Search for the cell housing the specified text and yield its (x, y) center coordinate. 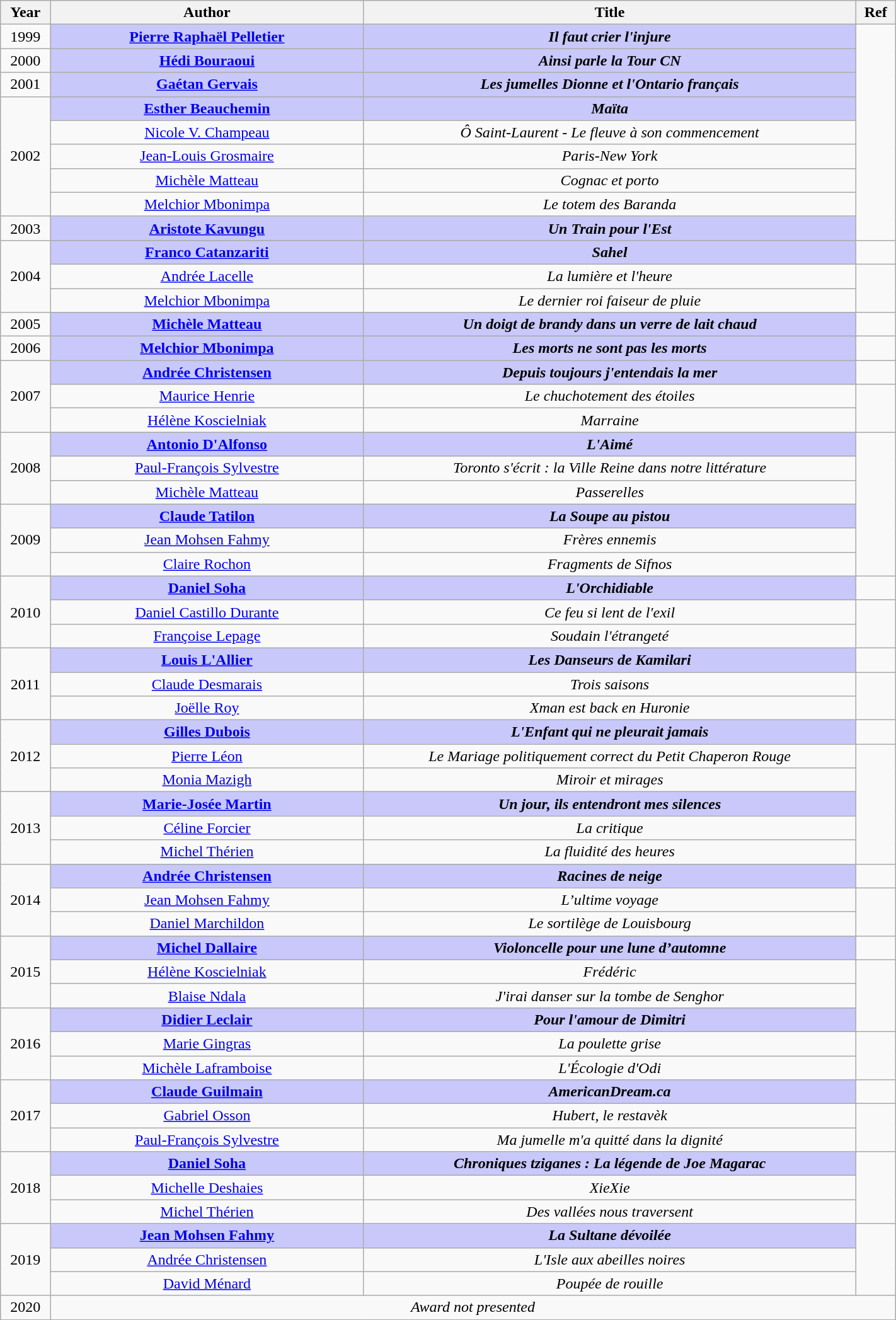
Cognac et porto (610, 180)
Frédéric (610, 972)
Le Mariage politiquement correct du Petit Chaperon Rouge (610, 756)
Aristote Kavungu (207, 228)
2005 (25, 324)
Violoncelle pour une lune d’automne (610, 948)
J'irai danser sur la tombe de Senghor (610, 996)
Didier Leclair (207, 1019)
Passerelles (610, 492)
L’ultime voyage (610, 900)
Françoise Lepage (207, 636)
Award not presented (473, 1307)
Chroniques tziganes : La légende de Joe Magarac (610, 1164)
Depuis toujours j'entendais la mer (610, 372)
Ainsi parle la Tour CN (610, 60)
2008 (25, 468)
Miroir et mirages (610, 780)
Fragments de Sifnos (610, 564)
AmericanDream.ca (610, 1092)
Le dernier roi faiseur de pluie (610, 301)
2016 (25, 1043)
Ce feu si lent de l'exil (610, 612)
Author (207, 13)
2018 (25, 1188)
Marie Gingras (207, 1043)
La poulette grise (610, 1043)
Claude Desmarais (207, 684)
Nicole V. Champeau (207, 132)
L'Enfant qui ne pleurait jamais (610, 732)
Racines de neige (610, 876)
2012 (25, 756)
Xman est back en Huronie (610, 708)
XieXie (610, 1188)
Maïta (610, 108)
Esther Beauchemin (207, 108)
Claude Guilmain (207, 1092)
Michelle Deshaies (207, 1188)
Marie-Josée Martin (207, 804)
Toronto s'écrit : la Ville Reine dans notre littérature (610, 468)
Gaétan Gervais (207, 84)
Hubert, le restavèk (610, 1116)
2017 (25, 1116)
2003 (25, 228)
La lumière et l'heure (610, 276)
Un jour, ils entendront mes silences (610, 804)
2014 (25, 900)
2001 (25, 84)
1999 (25, 37)
Pierre Raphaël Pelletier (207, 37)
Year (25, 13)
Le totem des Baranda (610, 204)
Title (610, 13)
2011 (25, 684)
Blaise Ndala (207, 996)
Maurice Henrie (207, 396)
Gabriel Osson (207, 1116)
2004 (25, 276)
2000 (25, 60)
Trois saisons (610, 684)
Un Train pour l'Est (610, 228)
Ref (876, 13)
Michel Dallaire (207, 948)
Céline Forcier (207, 828)
Pierre Léon (207, 756)
Frères ennemis (610, 540)
Soudain l'étrangeté (610, 636)
Pour l'amour de Dimitri (610, 1019)
Les morts ne sont pas les morts (610, 348)
Claude Tatilon (207, 516)
Claire Rochon (207, 564)
Les Danseurs de Kamilari (610, 660)
2002 (25, 156)
Andrée Lacelle (207, 276)
La Sultane dévoilée (610, 1236)
David Ménard (207, 1283)
Monia Mazigh (207, 780)
Joëlle Roy (207, 708)
Antonio D'Alfonso (207, 444)
L'Isle aux abeilles noires (610, 1260)
La critique (610, 828)
Marraine (610, 420)
Des vallées nous traversent (610, 1212)
Les jumelles Dionne et l'Ontario français (610, 84)
2007 (25, 396)
2015 (25, 972)
L'Écologie d'Odi (610, 1068)
2006 (25, 348)
La Soupe au pistou (610, 516)
Ô Saint-Laurent - Le fleuve à son commencement (610, 132)
Ma jumelle m'a quitté dans la dignité (610, 1140)
Louis L'Allier (207, 660)
Gilles Dubois (207, 732)
Hédi Bouraoui (207, 60)
Poupée de rouille (610, 1283)
Le chuchotement des étoiles (610, 396)
Le sortilège de Louisbourg (610, 924)
2009 (25, 540)
2019 (25, 1260)
Jean-Louis Grosmaire (207, 156)
2013 (25, 828)
L'Aimé (610, 444)
Sahel (610, 252)
Un doigt de brandy dans un verre de lait chaud (610, 324)
L'Orchidiable (610, 588)
Daniel Castillo Durante (207, 612)
Paris-New York (610, 156)
Michèle Laframboise (207, 1068)
2020 (25, 1307)
2010 (25, 612)
La fluidité des heures (610, 852)
Franco Catanzariti (207, 252)
Il faut crier l'injure (610, 37)
Daniel Marchildon (207, 924)
